Search for the cell housing the specified text and yield its [x, y] center coordinate. 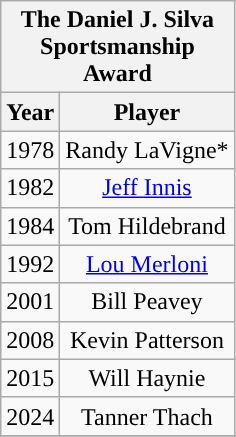
Tom Hildebrand [147, 226]
1978 [30, 150]
Bill Peavey [147, 302]
Kevin Patterson [147, 340]
1984 [30, 226]
Jeff Innis [147, 188]
Year [30, 112]
Will Haynie [147, 378]
Randy LaVigne* [147, 150]
1982 [30, 188]
Player [147, 112]
The Daniel J. Silva Sportsmanship Award [118, 47]
1992 [30, 264]
Lou Merloni [147, 264]
2024 [30, 416]
2001 [30, 302]
Tanner Thach [147, 416]
2008 [30, 340]
2015 [30, 378]
